Extract the [X, Y] coordinate from the center of the cell holding the provided text.  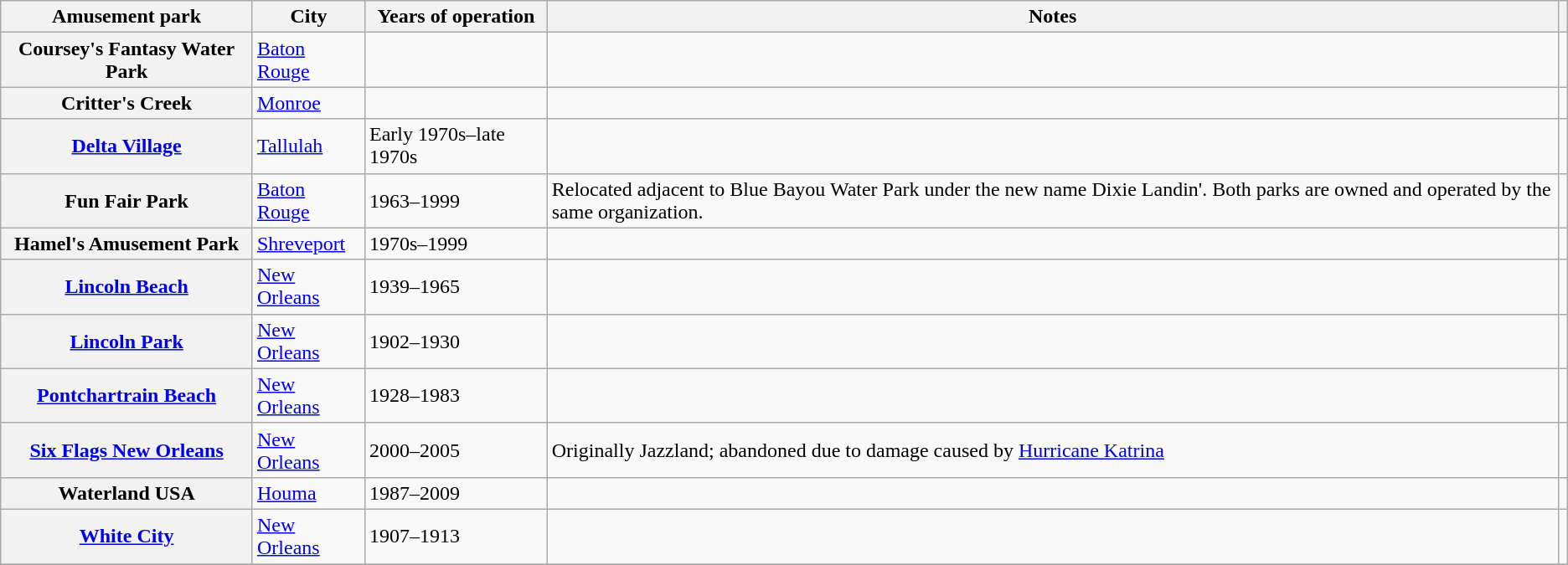
City [308, 17]
1902–1930 [456, 342]
Originally Jazzland; abandoned due to damage caused by Hurricane Katrina [1052, 450]
Relocated adjacent to Blue Bayou Water Park under the new name Dixie Landin'. Both parks are owned and operated by the same organization. [1052, 201]
Houma [308, 493]
1928–1983 [456, 395]
Coursey's Fantasy Water Park [127, 60]
1939–1965 [456, 286]
1963–1999 [456, 201]
2000–2005 [456, 450]
Hamel's Amusement Park [127, 244]
Tallulah [308, 146]
Monroe [308, 103]
1907–1913 [456, 536]
Lincoln Park [127, 342]
White City [127, 536]
Shreveport [308, 244]
Delta Village [127, 146]
1987–2009 [456, 493]
Lincoln Beach [127, 286]
Amusement park [127, 17]
Six Flags New Orleans [127, 450]
Early 1970s–late 1970s [456, 146]
Critter's Creek [127, 103]
Waterland USA [127, 493]
1970s–1999 [456, 244]
Fun Fair Park [127, 201]
Notes [1052, 17]
Years of operation [456, 17]
Pontchartrain Beach [127, 395]
